Return the [X, Y] coordinate for the center point of the cell that contains the specified text.  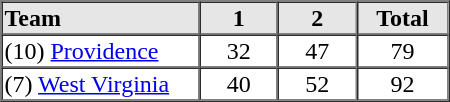
92 [402, 84]
40 [239, 84]
Team [101, 18]
(10) Providence [101, 50]
2 [317, 18]
47 [317, 50]
(7) West Virginia [101, 84]
52 [317, 84]
1 [239, 18]
32 [239, 50]
Total [402, 18]
79 [402, 50]
